From the cell containing the given text, extract its center point as (x, y) coordinate. 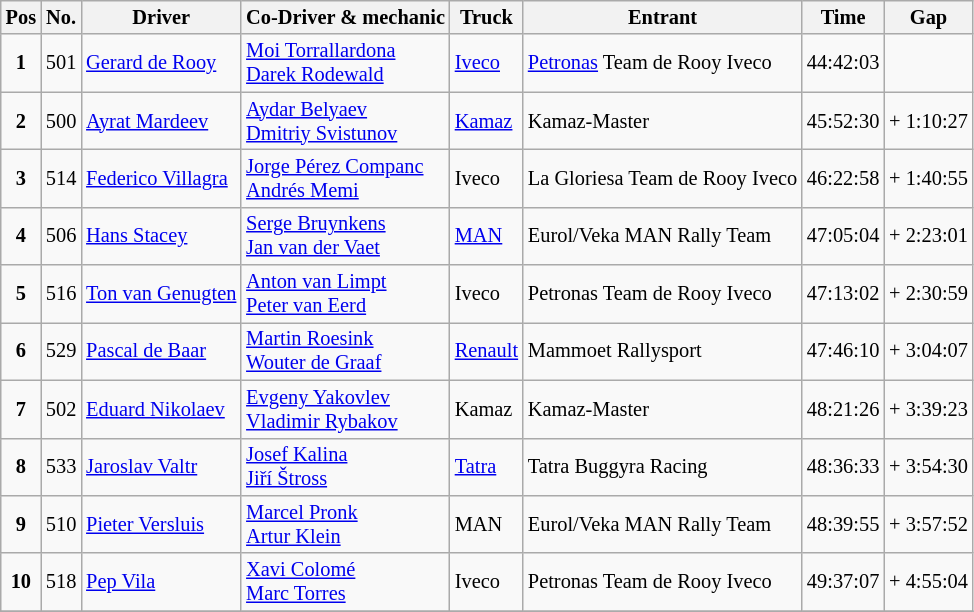
47:46:10 (843, 351)
+ 4:55:04 (928, 582)
48:39:55 (843, 524)
Tatra Buggyra Racing (662, 467)
Ayrat Mardeev (161, 121)
Renault (486, 351)
Pep Vila (161, 582)
Jorge Pérez Companc Andrés Memi (346, 178)
48:21:26 (843, 409)
4 (21, 236)
506 (61, 236)
Serge Bruynkens Jan van der Vaet (346, 236)
Evgeny Yakovlev Vladimir Rybakov (346, 409)
Aydar Belyaev Dmitriy Svistunov (346, 121)
+ 3:57:52 (928, 524)
Federico Villagra (161, 178)
7 (21, 409)
5 (21, 294)
501 (61, 63)
Martin Roesink Wouter de Graaf (346, 351)
+ 3:54:30 (928, 467)
45:52:30 (843, 121)
502 (61, 409)
Gerard de Rooy (161, 63)
Hans Stacey (161, 236)
Gap (928, 17)
533 (61, 467)
+ 2:23:01 (928, 236)
514 (61, 178)
Josef Kalina Jiří Štross (346, 467)
516 (61, 294)
48:36:33 (843, 467)
Co-Driver & mechanic (346, 17)
Truck (486, 17)
3 (21, 178)
518 (61, 582)
1 (21, 63)
+ 1:40:55 (928, 178)
529 (61, 351)
+ 3:39:23 (928, 409)
Moi Torrallardona Darek Rodewald (346, 63)
La Gloriesa Team de Rooy Iveco (662, 178)
46:22:58 (843, 178)
10 (21, 582)
Pascal de Baar (161, 351)
+ 3:04:07 (928, 351)
Tatra (486, 467)
Anton van Limpt Peter van Eerd (346, 294)
49:37:07 (843, 582)
Ton van Genugten (161, 294)
47:13:02 (843, 294)
47:05:04 (843, 236)
500 (61, 121)
Entrant (662, 17)
2 (21, 121)
Mammoet Rallysport (662, 351)
Xavi Colomé Marc Torres (346, 582)
9 (21, 524)
Marcel Pronk Artur Klein (346, 524)
44:42:03 (843, 63)
Time (843, 17)
Pieter Versluis (161, 524)
6 (21, 351)
Pos (21, 17)
Eduard Nikolaev (161, 409)
Jaroslav Valtr (161, 467)
+ 1:10:27 (928, 121)
8 (21, 467)
Driver (161, 17)
+ 2:30:59 (928, 294)
510 (61, 524)
No. (61, 17)
